Capture the cell that displays the provided text and extract its [x, y] central coordinate. 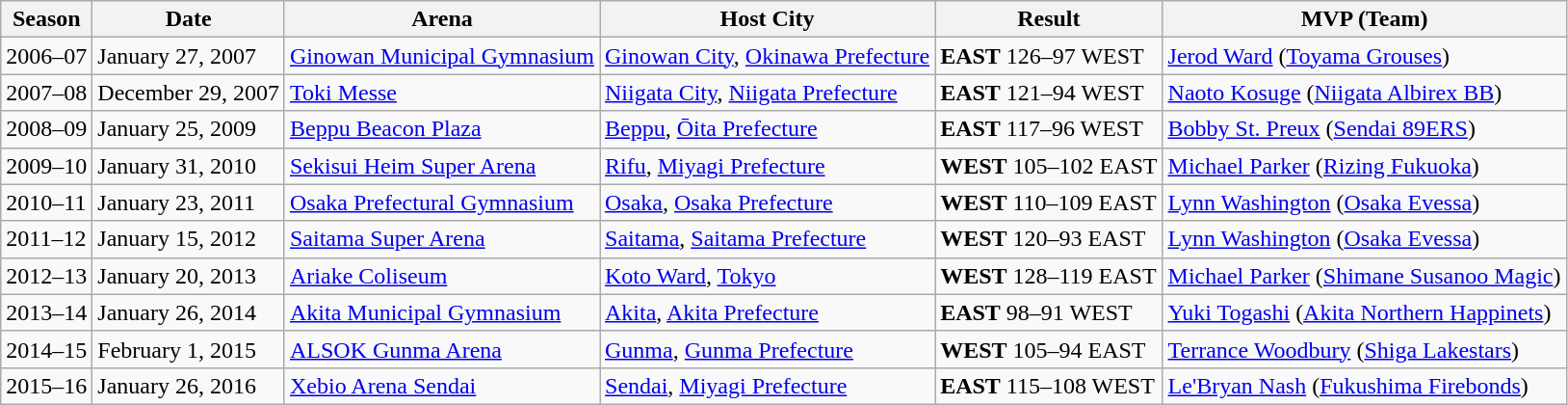
Koto Ward, Tokyo [767, 276]
Saitama Super Arena [441, 239]
Arena [441, 19]
2007–08 [46, 93]
Saitama, Saitama Prefecture [767, 239]
January 25, 2009 [189, 129]
Naoto Kosuge (Niigata Albirex BB) [1364, 93]
Michael Parker (Shimane Susanoo Magic) [1364, 276]
January 31, 2010 [189, 166]
MVP (Team) [1364, 19]
Date [189, 19]
Toki Messe [441, 93]
Beppu, Ōita Prefecture [767, 129]
EAST 117–96 WEST [1049, 129]
Osaka Prefectural Gymnasium [441, 202]
2012–13 [46, 276]
February 1, 2015 [189, 349]
Season [46, 19]
WEST 128–119 EAST [1049, 276]
2015–16 [46, 386]
Sekisui Heim Super Arena [441, 166]
2009–10 [46, 166]
Niigata City, Niigata Prefecture [767, 93]
2014–15 [46, 349]
WEST 120–93 EAST [1049, 239]
WEST 105–94 EAST [1049, 349]
Bobby St. Preux (Sendai 89ERS) [1364, 129]
January 26, 2014 [189, 312]
Le'Bryan Nash (Fukushima Firebonds) [1364, 386]
2011–12 [46, 239]
WEST 110–109 EAST [1049, 202]
2013–14 [46, 312]
Result [1049, 19]
EAST 115–108 WEST [1049, 386]
ALSOK Gunma Arena [441, 349]
Ginowan City, Okinawa Prefecture [767, 56]
Gunma, Gunma Prefecture [767, 349]
2008–09 [46, 129]
Osaka, Osaka Prefecture [767, 202]
January 27, 2007 [189, 56]
Ariake Coliseum [441, 276]
EAST 121–94 WEST [1049, 93]
WEST 105–102 EAST [1049, 166]
Host City [767, 19]
Sendai, Miyagi Prefecture [767, 386]
Yuki Togashi (Akita Northern Happinets) [1364, 312]
Michael Parker (Rizing Fukuoka) [1364, 166]
December 29, 2007 [189, 93]
January 20, 2013 [189, 276]
2010–11 [46, 202]
Beppu Beacon Plaza [441, 129]
January 23, 2011 [189, 202]
Akita, Akita Prefecture [767, 312]
Terrance Woodbury (Shiga Lakestars) [1364, 349]
Ginowan Municipal Gymnasium [441, 56]
Akita Municipal Gymnasium [441, 312]
EAST 126–97 WEST [1049, 56]
January 15, 2012 [189, 239]
January 26, 2016 [189, 386]
2006–07 [46, 56]
Xebio Arena Sendai [441, 386]
Rifu, Miyagi Prefecture [767, 166]
EAST 98–91 WEST [1049, 312]
Jerod Ward (Toyama Grouses) [1364, 56]
